Provide the [x, y] coordinate of the cell's center where the given text is located.  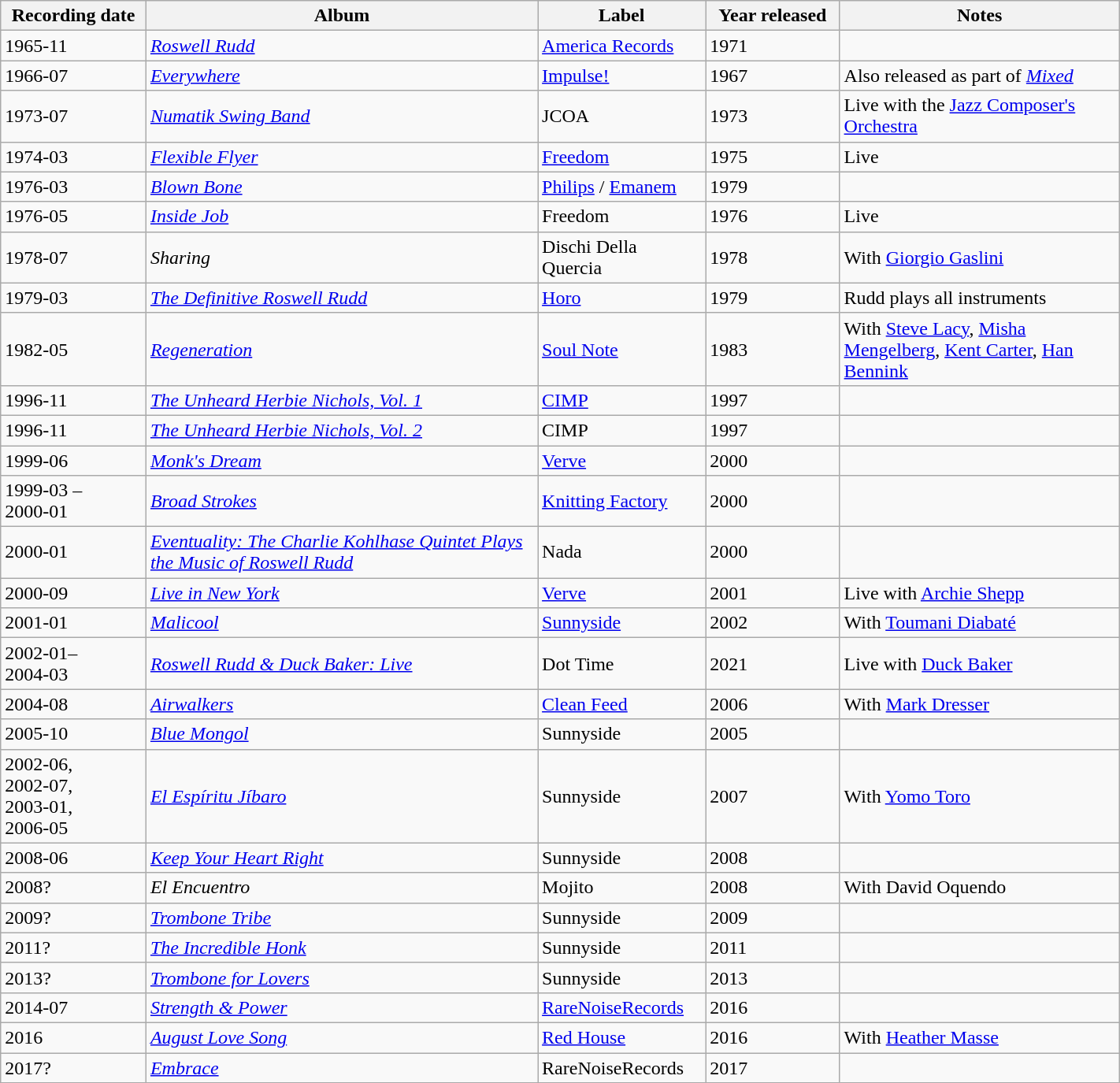
Album [342, 16]
Blown Bone [342, 187]
Clean Feed [622, 704]
Inside Job [342, 217]
Broad Strokes [342, 501]
1979-03 [74, 298]
The Unheard Herbie Nichols, Vol. 1 [342, 400]
Horo [622, 298]
1976-03 [74, 187]
With Mark Dresser [980, 704]
Red House [622, 1037]
Dischi Della Quercia [622, 257]
2005 [773, 734]
America Records [622, 46]
The Definitive Roswell Rudd [342, 298]
1966-07 [74, 76]
Impulse! [622, 76]
1999-06 [74, 461]
Recording date [74, 16]
1976-05 [74, 217]
2006 [773, 704]
Also released as part of Mixed [980, 76]
Eventuality: The Charlie Kohlhase Quintet Plays the Music of Roswell Rudd [342, 553]
2001 [773, 593]
Nada [622, 553]
Flexible Flyer [342, 157]
2001-01 [74, 623]
Soul Note [622, 349]
2004-08 [74, 704]
Label [622, 16]
Year released [773, 16]
With Toumani Diabaté [980, 623]
Dot Time [622, 663]
El Espíritu Jíbaro [342, 796]
Philips / Emanem [622, 187]
2000-09 [74, 593]
Regeneration [342, 349]
Keep Your Heart Right [342, 858]
1967 [773, 76]
Rudd plays all instruments [980, 298]
2009? [74, 918]
2013 [773, 977]
Strength & Power [342, 1007]
Malicool [342, 623]
2017? [74, 1067]
With Steve Lacy, Misha Mengelberg, Kent Carter, Han Bennink [980, 349]
2021 [773, 663]
August Love Song [342, 1037]
2011 [773, 948]
1982-05 [74, 349]
JCOA [622, 117]
El Encuentro [342, 888]
2013? [74, 977]
1978 [773, 257]
Sharing [342, 257]
With Giorgio Gaslini [980, 257]
Live with the Jazz Composer's Orchestra [980, 117]
With Yomo Toro [980, 796]
1971 [773, 46]
Trombone for Lovers [342, 977]
Everywhere [342, 76]
Live in New York [342, 593]
2002-01–2004-03 [74, 663]
1973-07 [74, 117]
2007 [773, 796]
Airwalkers [342, 704]
2011? [74, 948]
1965-11 [74, 46]
2002-06, 2002-07, 2003-01, 2006-05 [74, 796]
With David Oquendo [980, 888]
Blue Mongol [342, 734]
The Unheard Herbie Nichols, Vol. 2 [342, 430]
Trombone Tribe [342, 918]
The Incredible Honk [342, 948]
Notes [980, 16]
1983 [773, 349]
2000-01 [74, 553]
Numatik Swing Band [342, 117]
Live with Duck Baker [980, 663]
1975 [773, 157]
Roswell Rudd & Duck Baker: Live [342, 663]
1973 [773, 117]
2017 [773, 1067]
2008? [74, 888]
Live with Archie Shepp [980, 593]
Mojito [622, 888]
Monk's Dream [342, 461]
Embrace [342, 1067]
1999-03 –2000-01 [74, 501]
Knitting Factory [622, 501]
2002 [773, 623]
2009 [773, 918]
2014-07 [74, 1007]
1976 [773, 217]
Roswell Rudd [342, 46]
2008-06 [74, 858]
With Heather Masse [980, 1037]
2005-10 [74, 734]
1974-03 [74, 157]
1978-07 [74, 257]
